Capture the cell that displays the provided text and extract its [x, y] central coordinate. 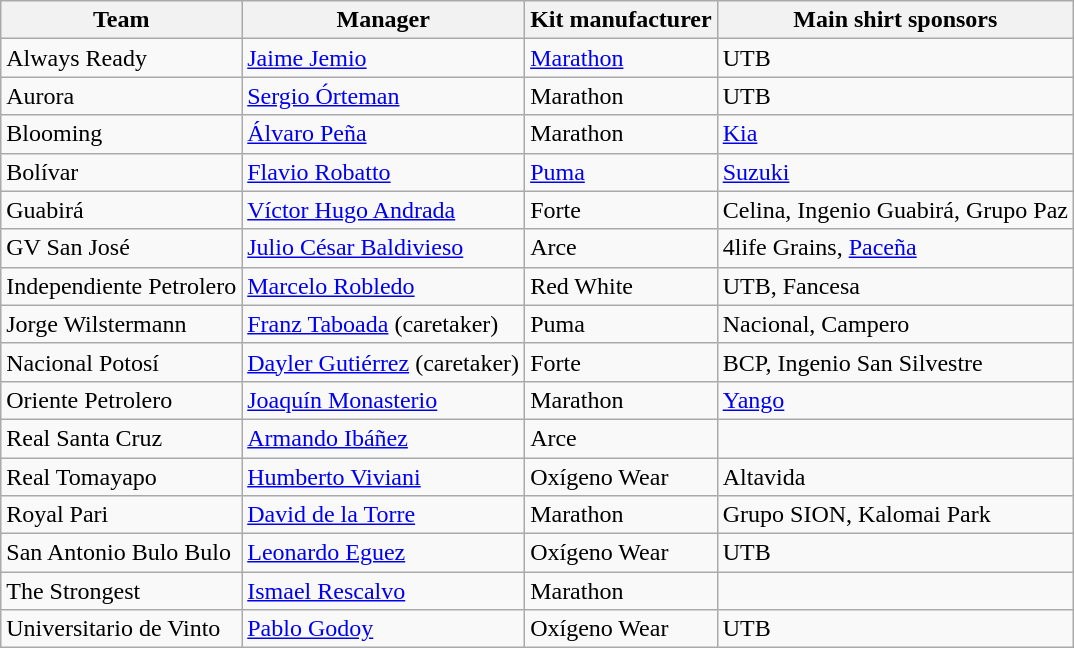
Kia [895, 134]
Julio César Baldivieso [384, 248]
GV San José [122, 248]
Flavio Robatto [384, 172]
Altavida [895, 477]
Celina, Ingenio Guabirá, Grupo Paz [895, 210]
Real Tomayapo [122, 477]
Aurora [122, 96]
Álvaro Peña [384, 134]
Pablo Godoy [384, 629]
San Antonio Bulo Bulo [122, 553]
Humberto Viviani [384, 477]
Red White [622, 286]
Universitario de Vinto [122, 629]
Sergio Órteman [384, 96]
Team [122, 20]
Bolívar [122, 172]
Grupo SION, Kalomai Park [895, 515]
Nacional, Campero [895, 324]
The Strongest [122, 591]
Ismael Rescalvo [384, 591]
Independiente Petrolero [122, 286]
Guabirá [122, 210]
Marcelo Robledo [384, 286]
Franz Taboada (caretaker) [384, 324]
Armando Ibáñez [384, 438]
Dayler Gutiérrez (caretaker) [384, 362]
Víctor Hugo Andrada [384, 210]
Suzuki [895, 172]
BCP, Ingenio San Silvestre [895, 362]
Leonardo Eguez [384, 553]
Main shirt sponsors [895, 20]
Nacional Potosí [122, 362]
Real Santa Cruz [122, 438]
Always Ready [122, 58]
Yango [895, 400]
Jorge Wilstermann [122, 324]
Jaime Jemio [384, 58]
Kit manufacturer [622, 20]
UTB, Fancesa [895, 286]
Manager [384, 20]
Oriente Petrolero [122, 400]
David de la Torre [384, 515]
4life Grains, Paceña [895, 248]
Joaquín Monasterio [384, 400]
Blooming [122, 134]
Royal Pari [122, 515]
